Capture the cell that displays the provided text and extract its (x, y) central coordinate. 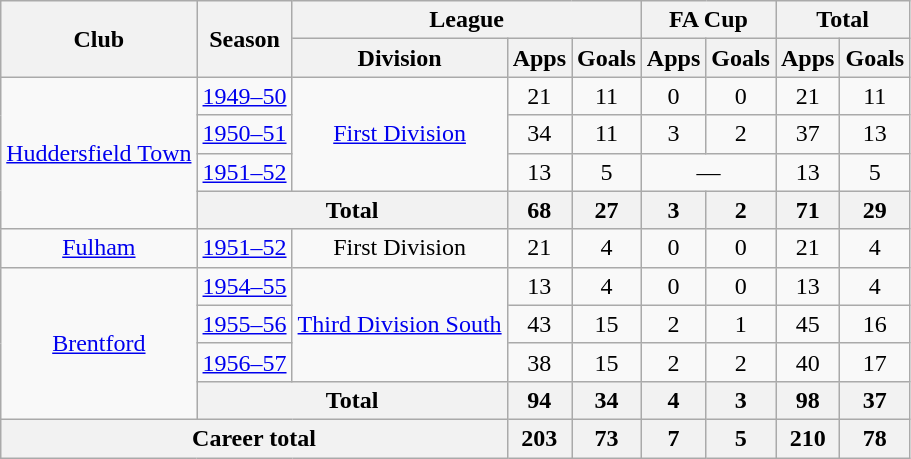
16 (875, 324)
1949–50 (244, 96)
Season (244, 39)
29 (875, 210)
Huddersfield Town (99, 153)
78 (875, 438)
1954–55 (244, 286)
98 (808, 400)
Career total (254, 438)
7 (673, 438)
Club (99, 39)
Third Division South (400, 324)
45 (808, 324)
68 (539, 210)
27 (607, 210)
38 (539, 362)
Brentford (99, 343)
1955–56 (244, 324)
40 (808, 362)
1956–57 (244, 362)
Division (400, 58)
94 (539, 400)
League (466, 20)
210 (808, 438)
17 (875, 362)
73 (607, 438)
43 (539, 324)
71 (808, 210)
FA Cup (708, 20)
― (708, 172)
Fulham (99, 248)
1 (741, 324)
203 (539, 438)
1950–51 (244, 134)
